Capture the cell that displays the provided text and extract its (x, y) central coordinate. 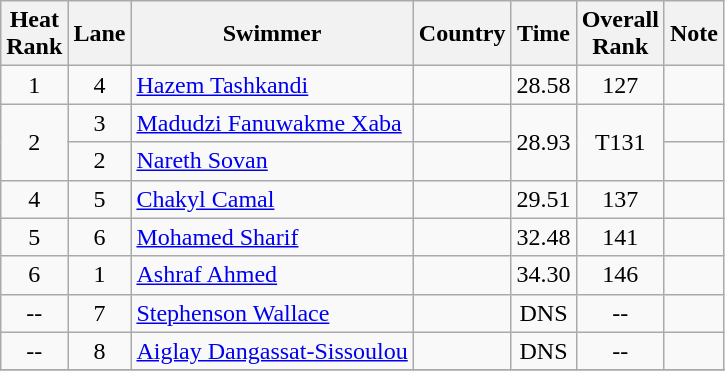
Chakyl Camal (272, 199)
34.30 (544, 275)
28.58 (544, 85)
8 (100, 351)
OverallRank (620, 34)
Heat Rank (34, 34)
Time (544, 34)
Swimmer (272, 34)
141 (620, 237)
Mohamed Sharif (272, 237)
T131 (620, 142)
127 (620, 85)
Stephenson Wallace (272, 313)
Ashraf Ahmed (272, 275)
Lane (100, 34)
29.51 (544, 199)
146 (620, 275)
Madudzi Fanuwakme Xaba (272, 123)
3 (100, 123)
Aiglay Dangassat-Sissoulou (272, 351)
28.93 (544, 142)
Note (694, 34)
137 (620, 199)
Nareth Sovan (272, 161)
32.48 (544, 237)
Country (462, 34)
7 (100, 313)
Hazem Tashkandi (272, 85)
